Search for the cell housing the specified text and yield its (x, y) center coordinate. 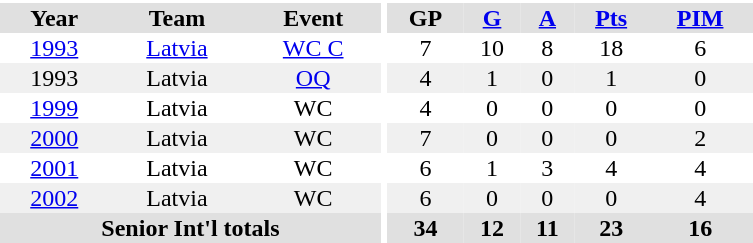
GP (425, 18)
Year (54, 18)
18 (611, 48)
WC C (313, 48)
3 (547, 168)
16 (700, 228)
Senior Int'l totals (190, 228)
1999 (54, 108)
23 (611, 228)
2 (700, 138)
2002 (54, 198)
10 (492, 48)
12 (492, 228)
Pts (611, 18)
11 (547, 228)
Event (313, 18)
A (547, 18)
2000 (54, 138)
34 (425, 228)
OQ (313, 78)
Team (178, 18)
PIM (700, 18)
G (492, 18)
8 (547, 48)
2001 (54, 168)
